For the text-containing cell, return its midpoint in (X, Y) coordinate format. 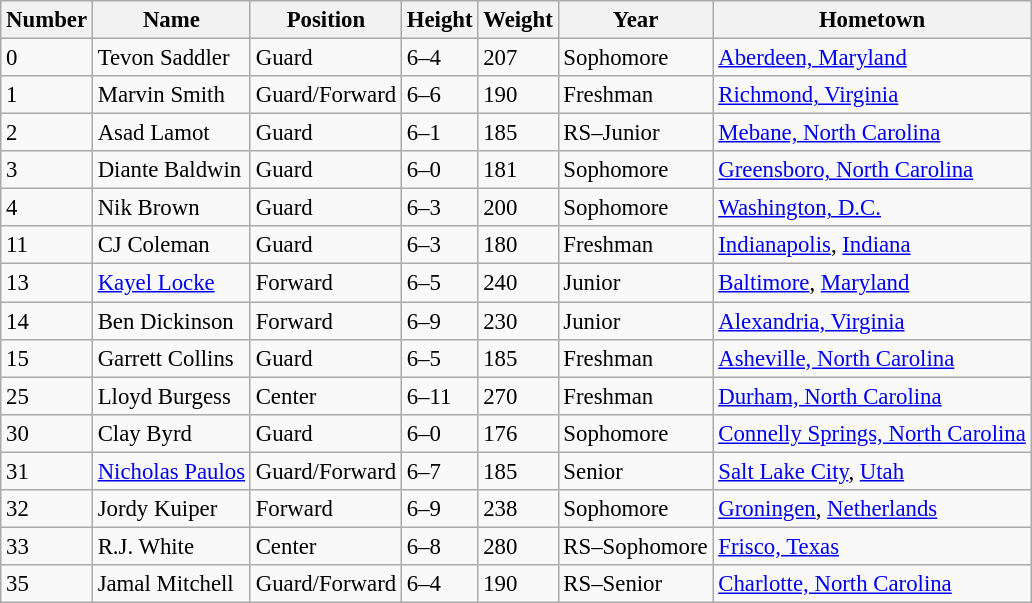
25 (47, 396)
Greensboro, North Carolina (872, 170)
Marvin Smith (171, 95)
33 (47, 546)
32 (47, 509)
Height (439, 20)
RS–Sophomore (636, 546)
CJ Coleman (171, 245)
Jamal Mitchell (171, 584)
35 (47, 584)
Name (171, 20)
Charlotte, North Carolina (872, 584)
Durham, North Carolina (872, 396)
RS–Senior (636, 584)
Jordy Kuiper (171, 509)
Senior (636, 471)
Ben Dickinson (171, 321)
Clay Byrd (171, 433)
Garrett Collins (171, 358)
6–8 (439, 546)
RS–Junior (636, 133)
Weight (518, 20)
181 (518, 170)
Aberdeen, Maryland (872, 58)
6–11 (439, 396)
Frisco, Texas (872, 546)
Mebane, North Carolina (872, 133)
30 (47, 433)
180 (518, 245)
Lloyd Burgess (171, 396)
Richmond, Virginia (872, 95)
Nicholas Paulos (171, 471)
14 (47, 321)
6–1 (439, 133)
Baltimore, Maryland (872, 283)
Connelly Springs, North Carolina (872, 433)
13 (47, 283)
240 (518, 283)
Alexandria, Virginia (872, 321)
Indianapolis, Indiana (872, 245)
2 (47, 133)
Hometown (872, 20)
Year (636, 20)
230 (518, 321)
R.J. White (171, 546)
6–7 (439, 471)
4 (47, 208)
Salt Lake City, Utah (872, 471)
280 (518, 546)
Kayel Locke (171, 283)
270 (518, 396)
176 (518, 433)
238 (518, 509)
207 (518, 58)
31 (47, 471)
3 (47, 170)
Diante Baldwin (171, 170)
Asheville, North Carolina (872, 358)
6–6 (439, 95)
Asad Lamot (171, 133)
15 (47, 358)
Washington, D.C. (872, 208)
Nik Brown (171, 208)
Tevon Saddler (171, 58)
200 (518, 208)
1 (47, 95)
Groningen, Netherlands (872, 509)
Number (47, 20)
11 (47, 245)
0 (47, 58)
Position (326, 20)
